From the cell containing the given text, extract its center point as (x, y) coordinate. 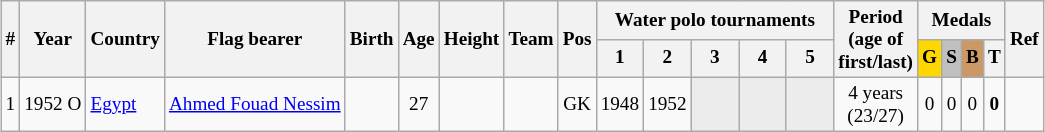
G (930, 58)
Ref (1024, 40)
T (994, 58)
4 (763, 58)
Height (472, 40)
27 (418, 104)
# (10, 40)
S (952, 58)
2 (668, 58)
Pos (577, 40)
Country (125, 40)
3 (715, 58)
Period(age offirst/last) (876, 40)
Water polo tournaments (715, 20)
Egypt (125, 104)
1952 (668, 104)
Age (418, 40)
Medals (962, 20)
Ahmed Fouad Nessim (254, 104)
5 (810, 58)
1952 O (53, 104)
Flag bearer (254, 40)
B (972, 58)
GK (577, 104)
4 years(23/27) (876, 104)
1948 (620, 104)
Team (531, 40)
Birth (372, 40)
Year (53, 40)
